Extract the [x, y] coordinate from the center of the cell holding the provided text.  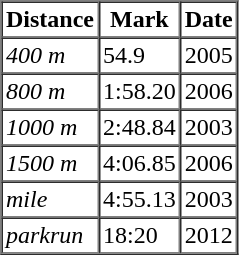
4:06.85 [139, 164]
Distance [50, 20]
Date [208, 20]
2005 [208, 56]
Mark [139, 20]
400 m [50, 56]
1500 m [50, 164]
parkrun [50, 236]
mile [50, 200]
2012 [208, 236]
18:20 [139, 236]
4:55.13 [139, 200]
2:48.84 [139, 128]
1000 m [50, 128]
1:58.20 [139, 92]
54.9 [139, 56]
800 m [50, 92]
